Locate the cell with the specified text and output its (x, y) center coordinate. 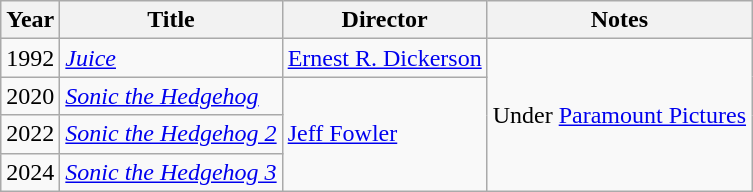
Sonic the Hedgehog 2 (171, 134)
Year (30, 20)
Jeff Fowler (384, 134)
2024 (30, 172)
Juice (171, 58)
Sonic the Hedgehog (171, 96)
Notes (619, 20)
2020 (30, 96)
1992 (30, 58)
Sonic the Hedgehog 3 (171, 172)
Title (171, 20)
Under Paramount Pictures (619, 115)
Director (384, 20)
2022 (30, 134)
Ernest R. Dickerson (384, 58)
